Determine the (X, Y) coordinate at the center of the cell enclosing the given text.  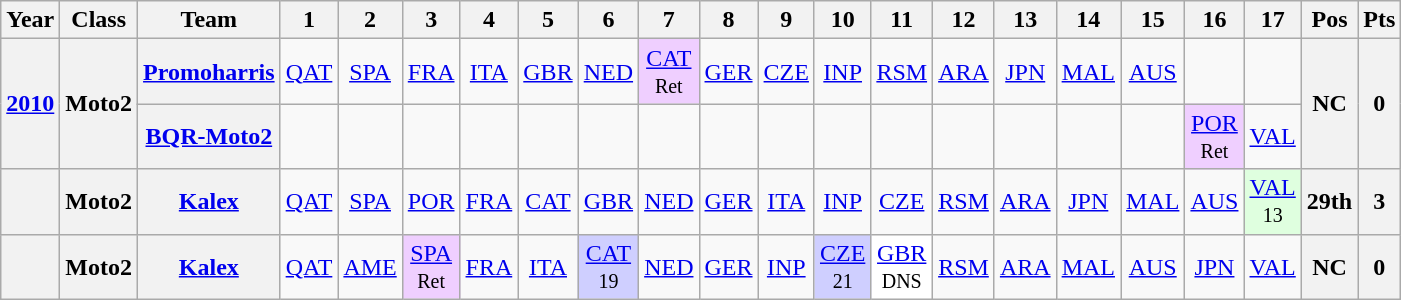
Class (99, 20)
SPARet (431, 266)
11 (902, 20)
AME (370, 266)
Pos (1329, 20)
Team (210, 20)
CAT (548, 202)
17 (1272, 20)
13 (1025, 20)
PORRet (1214, 136)
14 (1088, 20)
1 (309, 20)
CZE21 (842, 266)
10 (842, 20)
BQR-Moto2 (210, 136)
2 (370, 20)
9 (786, 20)
VAL13 (1272, 202)
12 (964, 20)
Pts (1380, 20)
GBRDNS (902, 266)
CAT19 (608, 266)
6 (608, 20)
2010 (30, 104)
8 (728, 20)
7 (669, 20)
4 (489, 20)
15 (1152, 20)
CATRet (669, 72)
POR (431, 202)
Promoharris (210, 72)
16 (1214, 20)
Year (30, 20)
5 (548, 20)
29th (1329, 202)
